Search for the cell housing the specified text and yield its [x, y] center coordinate. 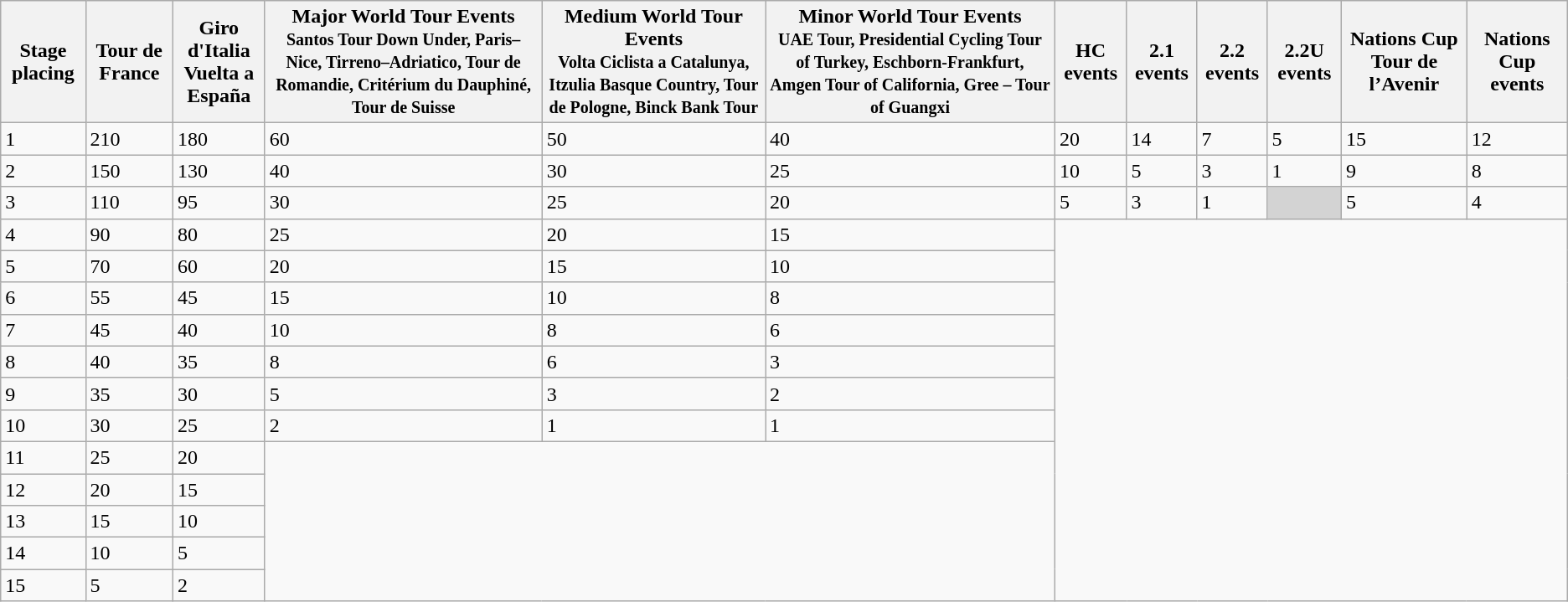
Tour de France [129, 62]
Nations Cup Tour de l’Avenir [1404, 62]
Minor World Tour Events UAE Tour, Presidential Cycling Tour of Turkey, Eschborn-Frankfurt, Amgen Tour of California, Gree – Tour of Guangxi [910, 62]
Giro d'ItaliaVuelta a España [219, 62]
2.1 events [1162, 62]
2.2 events [1232, 62]
Nations Cup events [1517, 62]
180 [219, 139]
95 [219, 203]
150 [129, 171]
11 [44, 457]
13 [44, 522]
70 [129, 266]
110 [129, 203]
55 [129, 298]
130 [219, 171]
90 [129, 234]
Stage placing [44, 62]
HC events [1091, 62]
Major World Tour Events Santos Tour Down Under, Paris–Nice, Tirreno–Adriatico, Tour de Romandie, Critérium du Dauphiné, Tour de Suisse [404, 62]
2.2U events [1304, 62]
Medium World Tour Events Volta Ciclista a Catalunya, Itzulia Basque Country, Tour de Pologne, Binck Bank Tour [653, 62]
80 [219, 234]
210 [129, 139]
50 [653, 139]
